Return the [x, y] coordinate for the center point of the cell that contains the specified text.  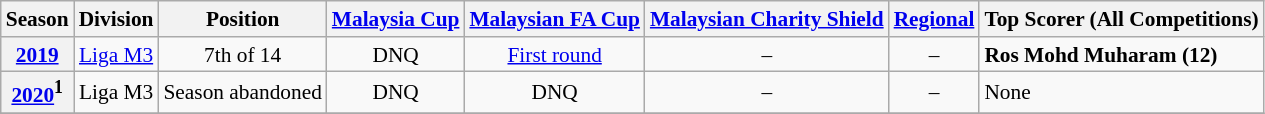
Malaysia Cup [396, 19]
Season [38, 19]
Ros Mohd Muharam (12) [1121, 55]
20201 [38, 92]
First round [554, 55]
Season abandoned [242, 92]
2019 [38, 55]
Position [242, 19]
Division [116, 19]
Malaysian FA Cup [554, 19]
Top Scorer (All Competitions) [1121, 19]
Malaysian Charity Shield [767, 19]
Regional [934, 19]
None [1121, 92]
7th of 14 [242, 55]
